From the cell containing the given text, extract its center point as [x, y] coordinate. 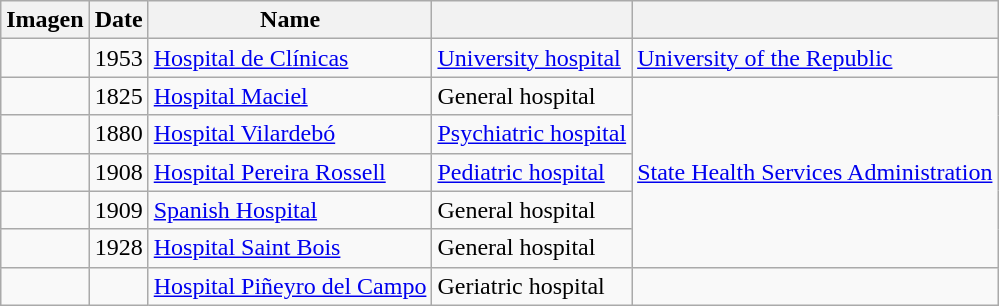
Hospital Piñeyro del Campo [290, 286]
1880 [118, 134]
Date [118, 20]
Psychiatric hospital [532, 134]
Hospital Pereira Rossell [290, 172]
Hospital Saint Bois [290, 248]
1825 [118, 96]
Hospital Vilardebó [290, 134]
Pediatric hospital [532, 172]
1928 [118, 248]
1909 [118, 210]
Geriatric hospital [532, 286]
Imagen [45, 20]
Spanish Hospital [290, 210]
University of the Republic [815, 58]
1908 [118, 172]
State Health Services Administration [815, 172]
Hospital Maciel [290, 96]
University hospital [532, 58]
Name [290, 20]
Hospital de Clínicas [290, 58]
1953 [118, 58]
